Search for the cell housing the specified text and yield its (X, Y) center coordinate. 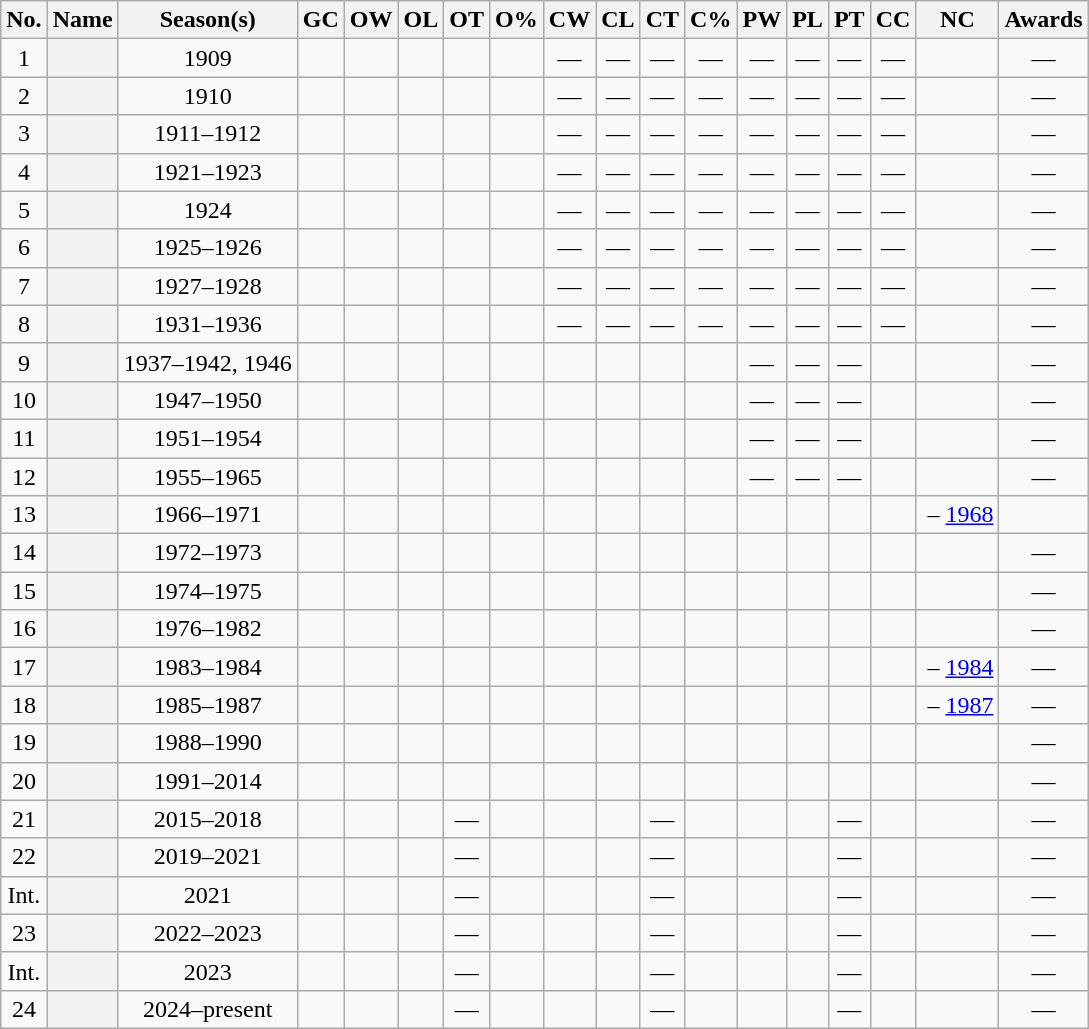
15 (24, 591)
1931–1936 (208, 324)
CL (618, 20)
1937–1942, 1946 (208, 362)
Name (82, 20)
7 (24, 286)
OW (371, 20)
2015–2018 (208, 819)
6 (24, 248)
12 (24, 477)
3 (24, 134)
2023 (208, 971)
PT (849, 20)
CC (893, 20)
8 (24, 324)
2024–present (208, 1009)
9 (24, 362)
1988–1990 (208, 743)
4 (24, 172)
O% (517, 20)
2019–2021 (208, 857)
1927–1928 (208, 286)
23 (24, 933)
1947–1950 (208, 400)
CW (569, 20)
14 (24, 553)
1909 (208, 58)
– 1984 (958, 667)
1974–1975 (208, 591)
1911–1912 (208, 134)
22 (24, 857)
2022–2023 (208, 933)
1910 (208, 96)
1991–2014 (208, 781)
20 (24, 781)
21 (24, 819)
16 (24, 629)
1 (24, 58)
1925–1926 (208, 248)
– 1968 (958, 515)
19 (24, 743)
1924 (208, 210)
NC (958, 20)
PL (808, 20)
Season(s) (208, 20)
OT (467, 20)
1921–1923 (208, 172)
1951–1954 (208, 438)
PW (762, 20)
1983–1984 (208, 667)
2021 (208, 895)
11 (24, 438)
1972–1973 (208, 553)
GC (320, 20)
C% (711, 20)
18 (24, 705)
5 (24, 210)
OL (421, 20)
17 (24, 667)
1966–1971 (208, 515)
1985–1987 (208, 705)
24 (24, 1009)
Awards (1044, 20)
1955–1965 (208, 477)
– 1987 (958, 705)
13 (24, 515)
10 (24, 400)
CT (662, 20)
2 (24, 96)
1976–1982 (208, 629)
No. (24, 20)
